Return the (X, Y) coordinate for the center point of the cell that contains the specified text.  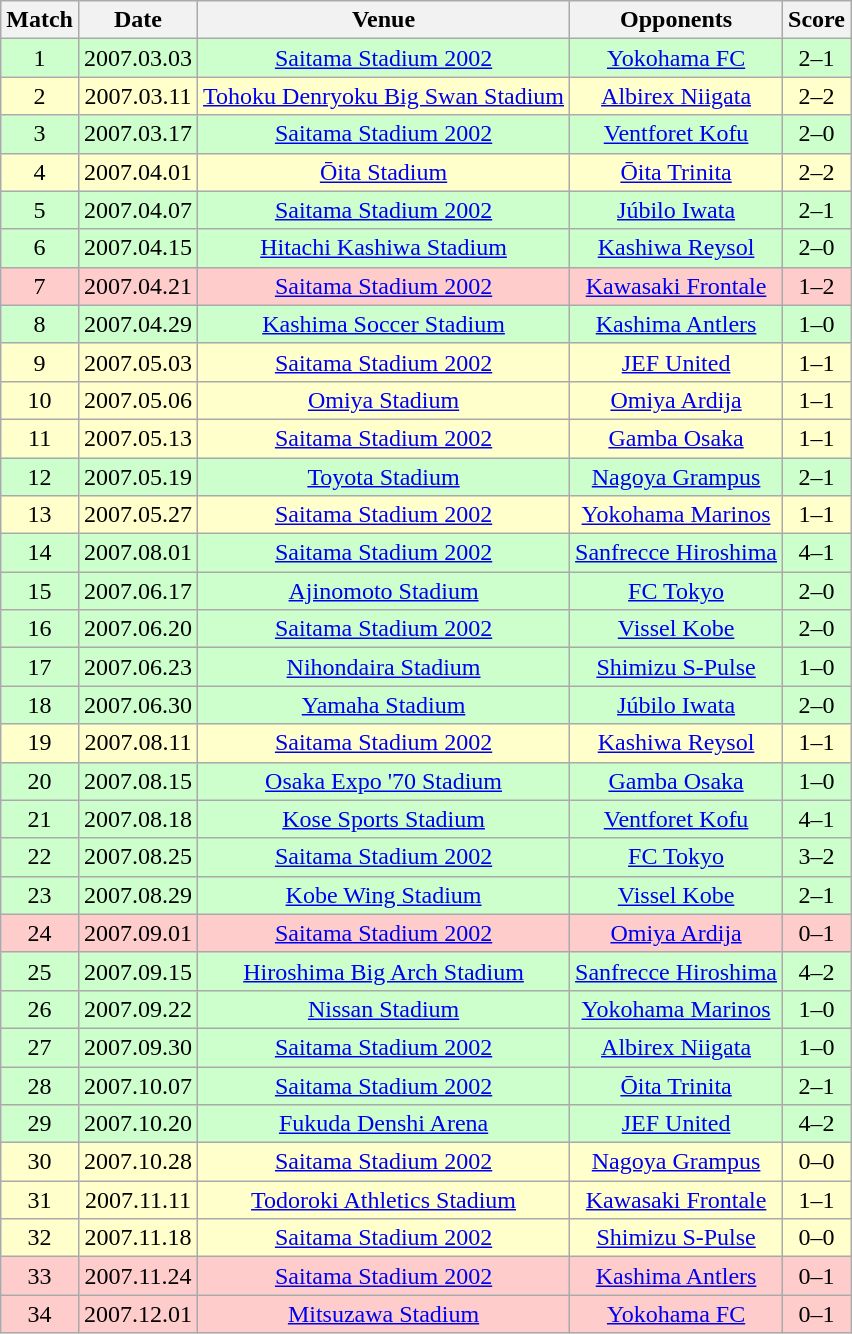
2007.09.22 (138, 1009)
Tohoku Denryoku Big Swan Stadium (384, 96)
2007.10.07 (138, 1085)
Opponents (676, 20)
2007.11.11 (138, 1200)
32 (40, 1238)
24 (40, 933)
Hiroshima Big Arch Stadium (384, 971)
2007.05.19 (138, 477)
2007.04.07 (138, 210)
25 (40, 971)
10 (40, 400)
2007.06.23 (138, 667)
2007.10.28 (138, 1162)
Nihondaira Stadium (384, 667)
2007.08.25 (138, 857)
2007.08.29 (138, 895)
Score (817, 20)
3 (40, 134)
Mitsuzawa Stadium (384, 1314)
2007.05.06 (138, 400)
30 (40, 1162)
2007.06.30 (138, 705)
2007.04.15 (138, 248)
2007.03.11 (138, 96)
31 (40, 1200)
Kose Sports Stadium (384, 819)
2007.03.03 (138, 58)
2007.09.01 (138, 933)
21 (40, 819)
Yamaha Stadium (384, 705)
Omiya Stadium (384, 400)
Ōita Stadium (384, 172)
1 (40, 58)
28 (40, 1085)
20 (40, 781)
Ajinomoto Stadium (384, 591)
Kobe Wing Stadium (384, 895)
2 (40, 96)
Venue (384, 20)
Kashima Soccer Stadium (384, 324)
23 (40, 895)
33 (40, 1276)
Todoroki Athletics Stadium (384, 1200)
2007.04.01 (138, 172)
2007.05.03 (138, 362)
13 (40, 515)
12 (40, 477)
2007.08.15 (138, 781)
19 (40, 743)
2007.12.01 (138, 1314)
2007.05.27 (138, 515)
5 (40, 210)
26 (40, 1009)
7 (40, 286)
Date (138, 20)
2007.10.20 (138, 1124)
2007.11.18 (138, 1238)
8 (40, 324)
2007.06.20 (138, 629)
14 (40, 553)
2007.11.24 (138, 1276)
2007.04.29 (138, 324)
2007.09.30 (138, 1047)
Toyota Stadium (384, 477)
2007.03.17 (138, 134)
27 (40, 1047)
1–2 (817, 286)
2007.08.11 (138, 743)
Hitachi Kashiwa Stadium (384, 248)
Osaka Expo '70 Stadium (384, 781)
34 (40, 1314)
16 (40, 629)
6 (40, 248)
Nissan Stadium (384, 1009)
2007.08.18 (138, 819)
2007.06.17 (138, 591)
2007.08.01 (138, 553)
Fukuda Denshi Arena (384, 1124)
15 (40, 591)
2007.04.21 (138, 286)
17 (40, 667)
Match (40, 20)
11 (40, 438)
9 (40, 362)
3–2 (817, 857)
29 (40, 1124)
4 (40, 172)
18 (40, 705)
2007.09.15 (138, 971)
2007.05.13 (138, 438)
22 (40, 857)
